Determine the (x, y) coordinate at the center of the cell enclosing the given text.  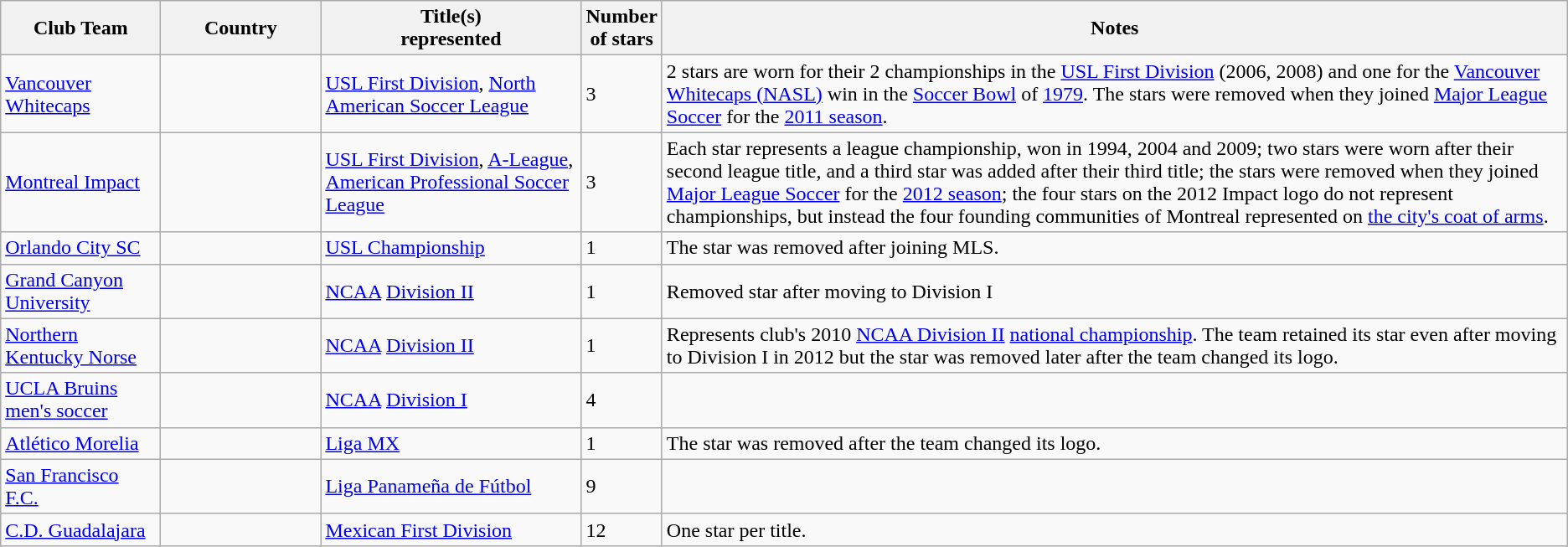
9 (622, 486)
Notes (1114, 28)
Vancouver Whitecaps (80, 94)
Northern Kentucky Norse (80, 345)
Club Team (80, 28)
12 (622, 529)
San Francisco F.C. (80, 486)
4 (622, 400)
Numberof stars (622, 28)
USL First Division, North American Soccer League (451, 94)
C.D. Guadalajara (80, 529)
Liga MX (451, 443)
UCLA Bruins men's soccer (80, 400)
Removed star after moving to Division I (1114, 292)
The star was removed after the team changed its logo. (1114, 443)
Atlético Morelia (80, 443)
Montreal Impact (80, 183)
One star per title. (1114, 529)
The star was removed after joining MLS. (1114, 248)
Country (241, 28)
Grand Canyon University (80, 292)
USL First Division, A-League, American Professional Soccer League (451, 183)
NCAA Division I (451, 400)
Mexican First Division (451, 529)
Liga Panameña de Fútbol (451, 486)
USL Championship (451, 248)
Orlando City SC (80, 248)
Title(s)represented (451, 28)
